Locate the cell with the specified text and output its [x, y] center coordinate. 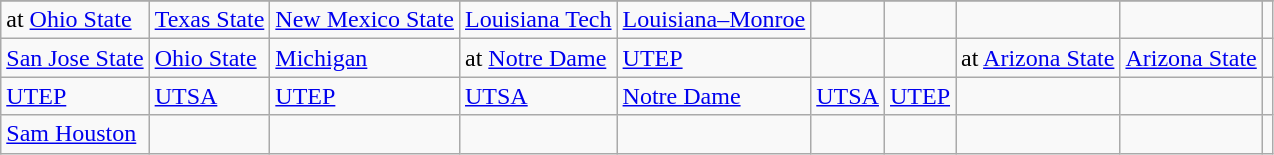
Louisiana Tech [538, 20]
Arizona State [1191, 58]
at Arizona State [1038, 58]
San Jose State [75, 58]
Ohio State [210, 58]
New Mexico State [365, 20]
at Ohio State [75, 20]
Sam Houston [75, 134]
Notre Dame [714, 96]
Texas State [210, 20]
Michigan [365, 58]
at Notre Dame [538, 58]
Louisiana–Monroe [714, 20]
